Locate the cell with the specified text and output its [x, y] center coordinate. 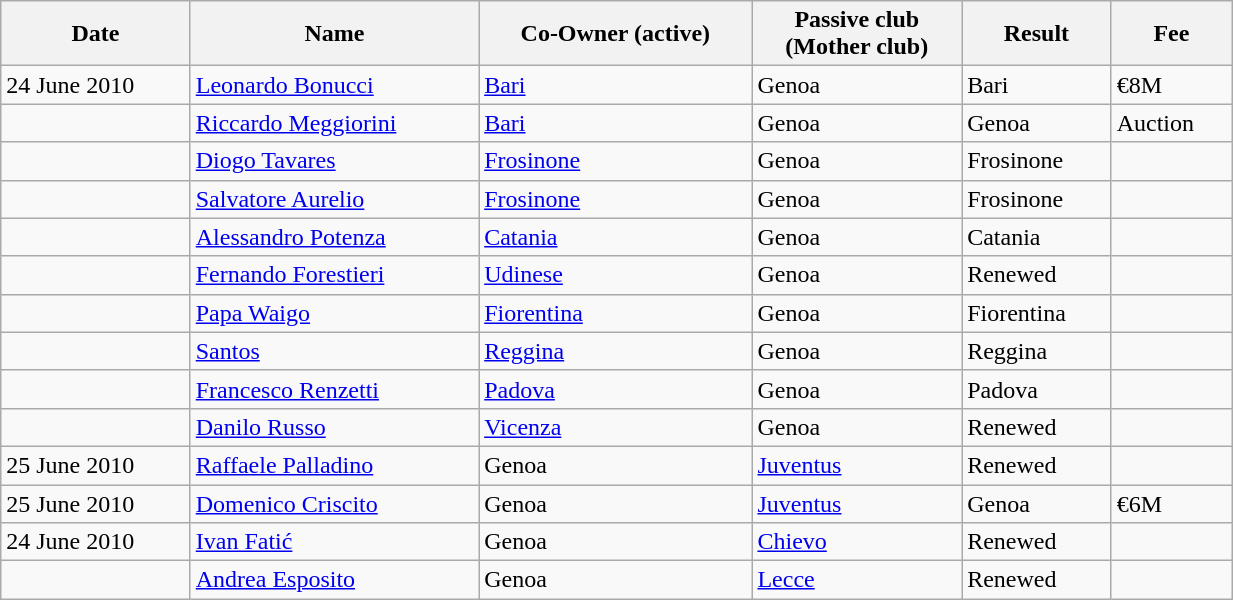
Raffaele Palladino [334, 465]
Result [1036, 34]
Udinese [616, 275]
Lecce [857, 580]
Alessandro Potenza [334, 237]
Co-Owner (active) [616, 34]
Ivan Fatić [334, 542]
Domenico Criscito [334, 503]
Papa Waigo [334, 313]
Auction [1171, 123]
Danilo Russo [334, 427]
Leonardo Bonucci [334, 85]
Salvatore Aurelio [334, 199]
Fernando Forestieri [334, 275]
Chievo [857, 542]
Andrea Esposito [334, 580]
Riccardo Meggiorini [334, 123]
Francesco Renzetti [334, 389]
Diogo Tavares [334, 161]
Name [334, 34]
€6M [1171, 503]
Vicenza [616, 427]
Passive club(Mother club) [857, 34]
Date [96, 34]
Santos [334, 351]
Fee [1171, 34]
€8M [1171, 85]
